Return (x, y) of the center of cell containing provided text 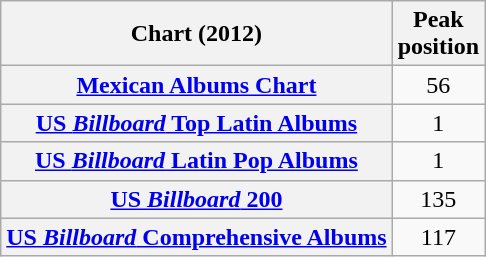
56 (438, 85)
US Billboard 200 (196, 199)
US Billboard Latin Pop Albums (196, 161)
135 (438, 199)
Peakposition (438, 34)
Mexican Albums Chart (196, 85)
US Billboard Top Latin Albums (196, 123)
117 (438, 237)
US Billboard Comprehensive Albums (196, 237)
Chart (2012) (196, 34)
